Capture the cell that displays the provided text and extract its [x, y] central coordinate. 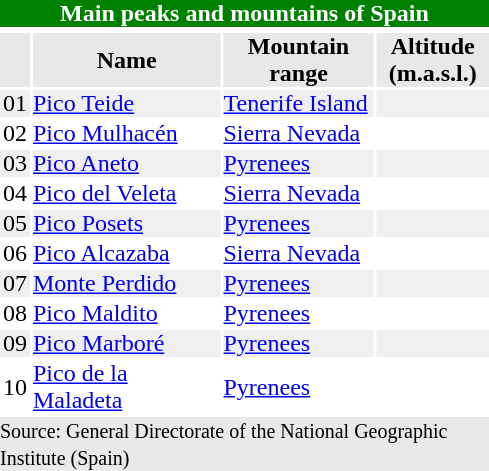
Source: General Directorate of the National Geographic Institute (Spain) [244, 444]
Main peaks and mountains of Spain [244, 14]
Pico Alcazaba [127, 254]
Pico Teide [127, 104]
Pico Mulhacén [127, 134]
Pico Aneto [127, 164]
Name [127, 60]
06 [15, 254]
02 [15, 134]
Pico de la Maladeta [127, 387]
01 [15, 104]
Monte Perdido [127, 284]
Pico Posets [127, 224]
07 [15, 284]
09 [15, 344]
Pico Maldito [127, 314]
Pico Marboré [127, 344]
04 [15, 194]
10 [15, 387]
08 [15, 314]
Altitude (m.a.s.l.) [432, 60]
Pico del Veleta [127, 194]
03 [15, 164]
05 [15, 224]
Mountain range [299, 60]
Tenerife Island [299, 104]
